Return [X, Y] of the center of cell containing provided text 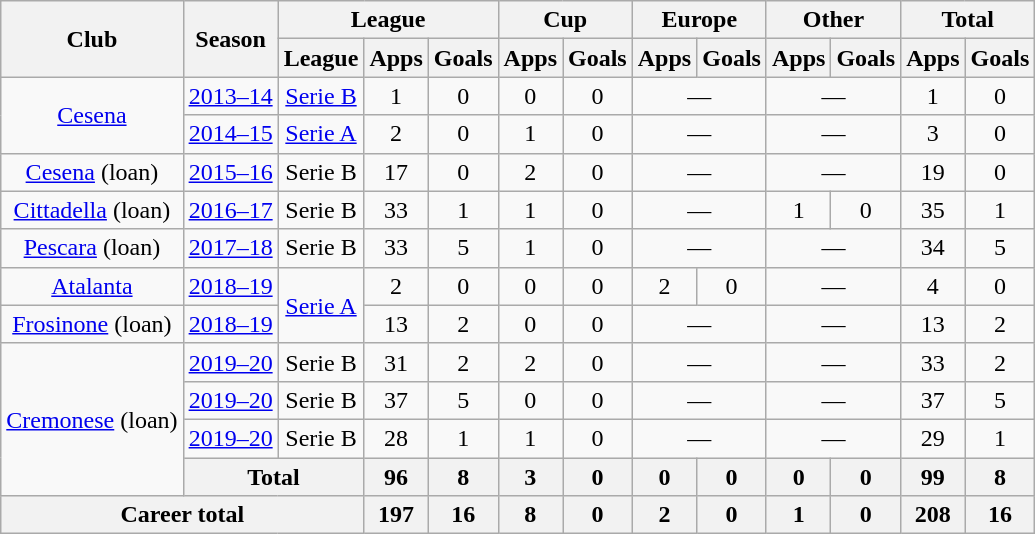
31 [396, 362]
2014–15 [230, 134]
2016–17 [230, 210]
Season [230, 39]
Club [92, 39]
Cesena [92, 115]
208 [933, 515]
Cup [565, 20]
Career total [182, 515]
2017–18 [230, 248]
Other [833, 20]
34 [933, 248]
Atalanta [92, 286]
28 [396, 438]
Cremonese (loan) [92, 419]
35 [933, 210]
2015–16 [230, 172]
Frosinone (loan) [92, 324]
Pescara (loan) [92, 248]
29 [933, 438]
Cittadella (loan) [92, 210]
17 [396, 172]
96 [396, 477]
19 [933, 172]
197 [396, 515]
2013–14 [230, 96]
Europe [699, 20]
4 [933, 286]
Cesena (loan) [92, 172]
99 [933, 477]
